Return (X, Y) of the center of cell containing provided text 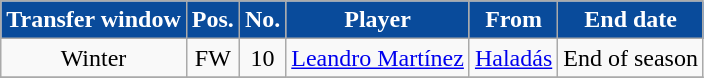
Transfer window (94, 20)
End date (631, 20)
FW (212, 58)
End of season (631, 58)
Pos. (212, 20)
Leandro Martínez (378, 58)
From (513, 20)
Winter (94, 58)
No. (262, 20)
10 (262, 58)
Player (378, 20)
Haladás (513, 58)
